Locate the cell with the specified text and output its (X, Y) center coordinate. 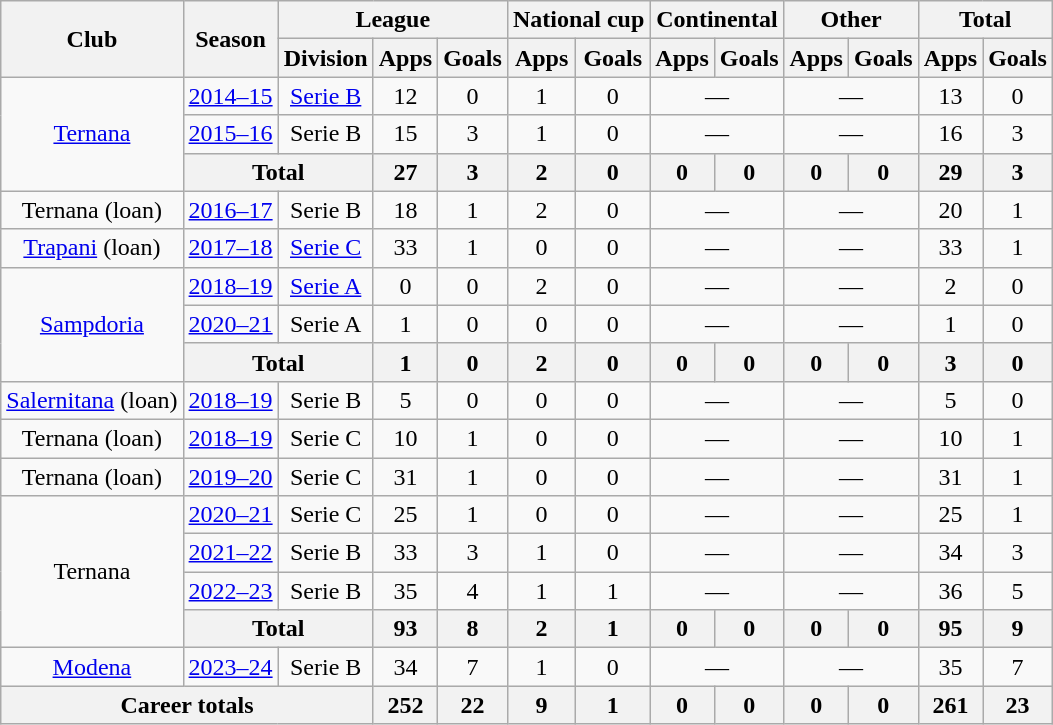
27 (405, 172)
2019–20 (230, 477)
36 (950, 591)
2014–15 (230, 96)
Trapani (loan) (92, 248)
20 (950, 210)
16 (950, 134)
Season (230, 39)
12 (405, 96)
2015–16 (230, 134)
2017–18 (230, 248)
2022–23 (230, 591)
29 (950, 172)
Club (92, 39)
Salernitana (loan) (92, 400)
2021–22 (230, 553)
Division (326, 58)
2016–17 (230, 210)
2023–24 (230, 667)
13 (950, 96)
Career totals (187, 705)
15 (405, 134)
252 (405, 705)
22 (473, 705)
261 (950, 705)
4 (473, 591)
Modena (92, 667)
8 (473, 629)
Continental (717, 20)
18 (405, 210)
Sampdoria (92, 324)
Other (851, 20)
23 (1018, 705)
League (392, 20)
95 (950, 629)
93 (405, 629)
National cup (578, 20)
